Find where the given text appears and provide that cell's center as (X, Y) coordinate. 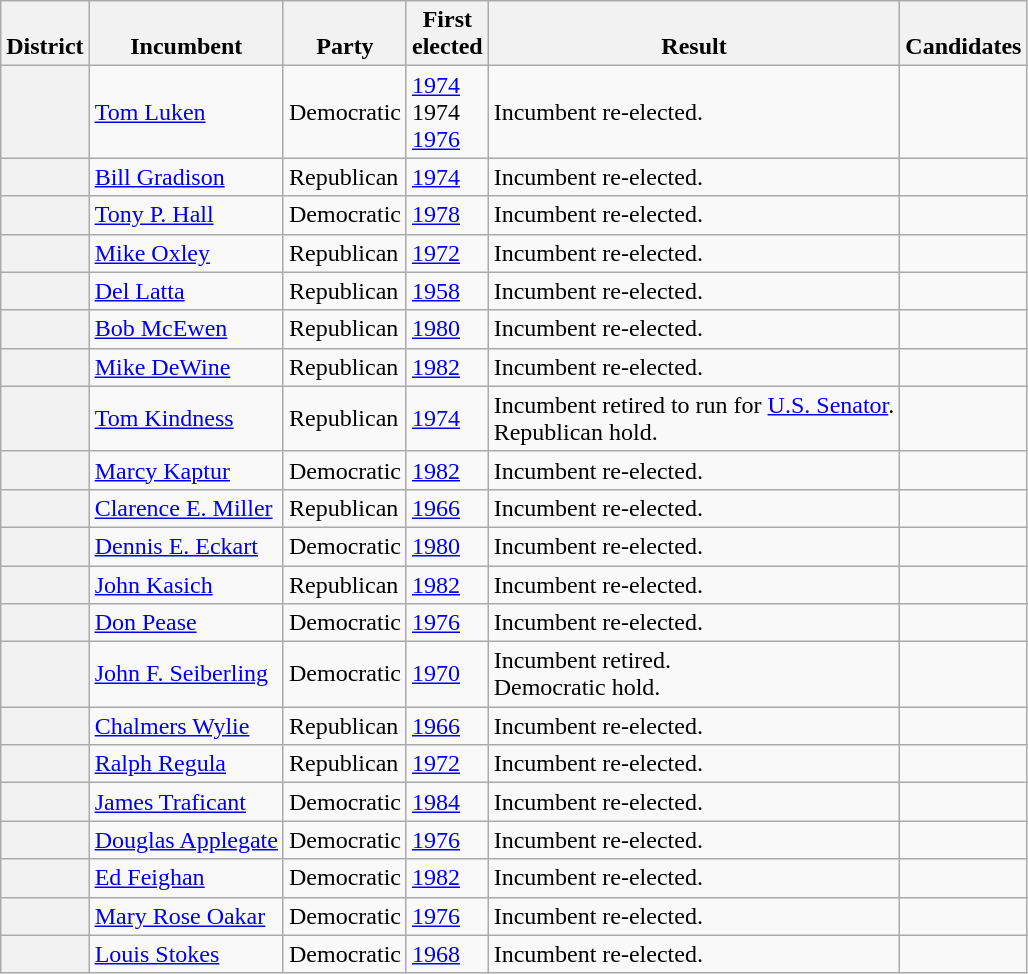
Tom Kindness (186, 418)
Tony P. Hall (186, 215)
Douglas Applegate (186, 840)
Mike Oxley (186, 253)
Ralph Regula (186, 764)
Firstelected (447, 34)
District (45, 34)
Del Latta (186, 291)
Party (344, 34)
Don Pease (186, 623)
Mary Rose Oakar (186, 916)
1958 (447, 291)
Incumbent retired to run for U.S. Senator.Republican hold. (694, 418)
John F. Seiberling (186, 674)
1968 (447, 954)
Incumbent retired.Democratic hold. (694, 674)
John Kasich (186, 585)
Marcy Kaptur (186, 470)
Dennis E. Eckart (186, 546)
Clarence E. Miller (186, 508)
Tom Luken (186, 112)
1984 (447, 802)
Bill Gradison (186, 177)
Chalmers Wylie (186, 726)
Ed Feighan (186, 878)
1978 (447, 215)
Louis Stokes (186, 954)
Bob McEwen (186, 329)
1970 (447, 674)
Mike DeWine (186, 367)
James Traficant (186, 802)
Result (694, 34)
Candidates (964, 34)
1974 1974 1976 (447, 112)
Incumbent (186, 34)
